For the text-containing cell, return its midpoint in [X, Y] coordinate format. 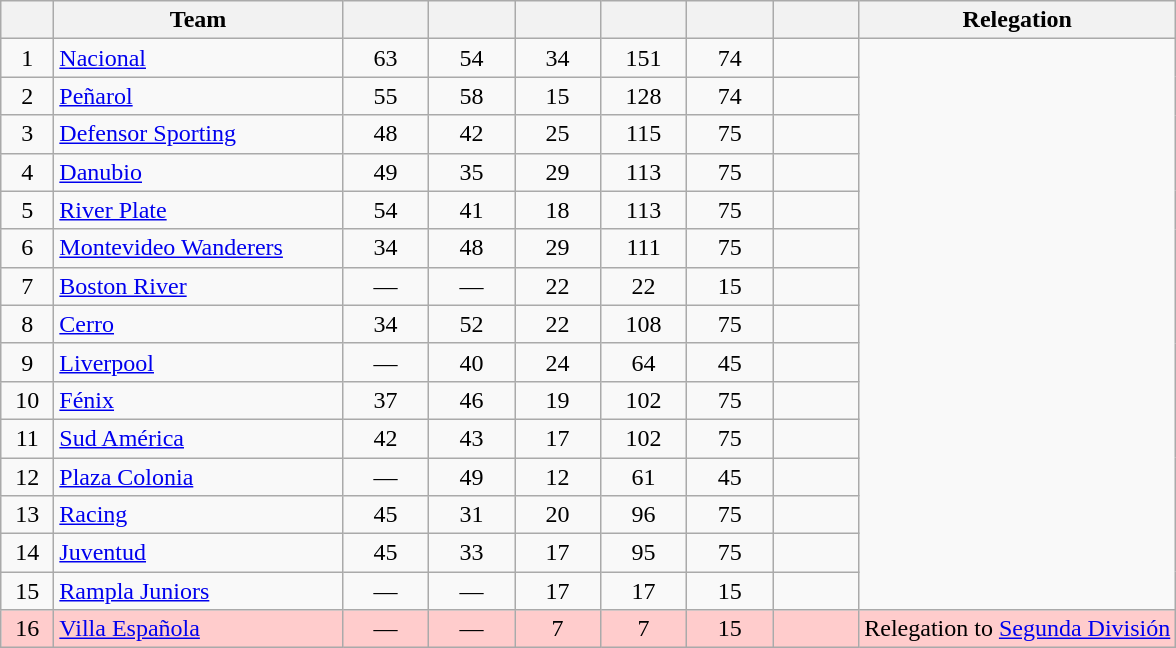
11 [28, 438]
5 [28, 210]
16 [28, 629]
Rampla Juniors [198, 591]
46 [471, 400]
63 [385, 58]
52 [471, 324]
Juventud [198, 553]
9 [28, 362]
33 [471, 553]
Sud América [198, 438]
Plaza Colonia [198, 477]
8 [28, 324]
64 [644, 362]
128 [644, 96]
43 [471, 438]
4 [28, 172]
Relegation [1018, 20]
61 [644, 477]
2 [28, 96]
108 [644, 324]
Danubio [198, 172]
111 [644, 248]
41 [471, 210]
Relegation to Segunda División [1018, 629]
13 [28, 515]
96 [644, 515]
Nacional [198, 58]
18 [557, 210]
151 [644, 58]
Montevideo Wanderers [198, 248]
Team [198, 20]
31 [471, 515]
Villa Española [198, 629]
14 [28, 553]
35 [471, 172]
24 [557, 362]
Cerro [198, 324]
River Plate [198, 210]
19 [557, 400]
Fénix [198, 400]
95 [644, 553]
115 [644, 134]
37 [385, 400]
Peñarol [198, 96]
58 [471, 96]
20 [557, 515]
1 [28, 58]
Racing [198, 515]
6 [28, 248]
3 [28, 134]
25 [557, 134]
55 [385, 96]
Boston River [198, 286]
Defensor Sporting [198, 134]
40 [471, 362]
10 [28, 400]
Liverpool [198, 362]
